Extract the (x, y) coordinate from the center of the cell holding the provided text.  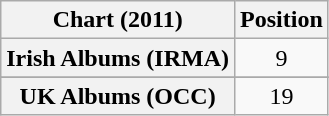
19 (282, 96)
Chart (2011) (118, 20)
Irish Albums (IRMA) (118, 58)
9 (282, 58)
UK Albums (OCC) (118, 96)
Position (282, 20)
